Provide the [X, Y] coordinate of the cell's center where the given text is located.  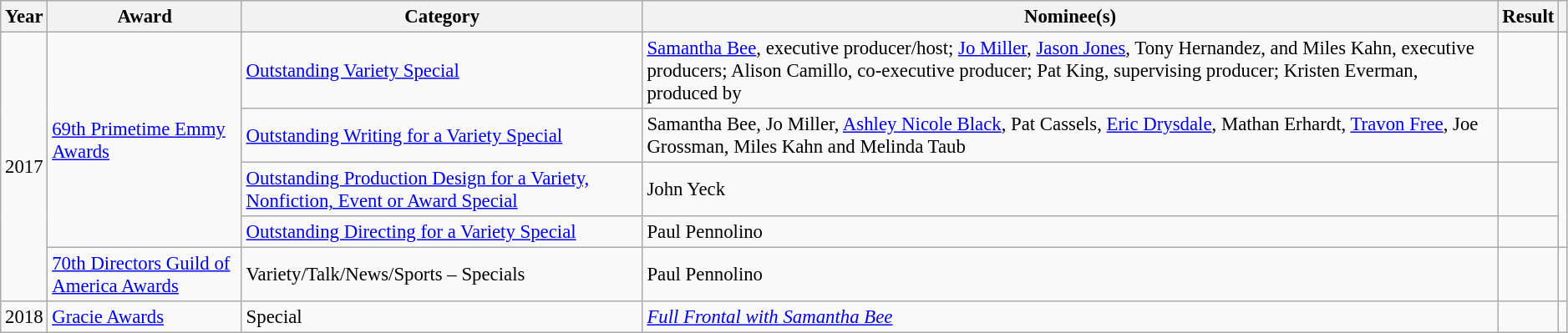
69th Primetime Emmy Awards [145, 140]
Outstanding Writing for a Variety Special [442, 135]
Award [145, 17]
Result [1529, 17]
Outstanding Production Design for a Variety, Nonfiction, Event or Award Special [442, 190]
Samantha Bee, Jo Miller, Ashley Nicole Black, Pat Cassels, Eric Drysdale, Mathan Erhardt, Travon Free, Joe Grossman, Miles Kahn and Melinda Taub [1070, 135]
2017 [24, 167]
70th Directors Guild of America Awards [145, 275]
Nominee(s) [1070, 17]
Category [442, 17]
John Yeck [1070, 190]
Outstanding Variety Special [442, 71]
Outstanding Directing for a Variety Special [442, 232]
Year [24, 17]
Variety/Talk/News/Sports – Specials [442, 275]
